Return (X, Y) of the center of cell containing provided text 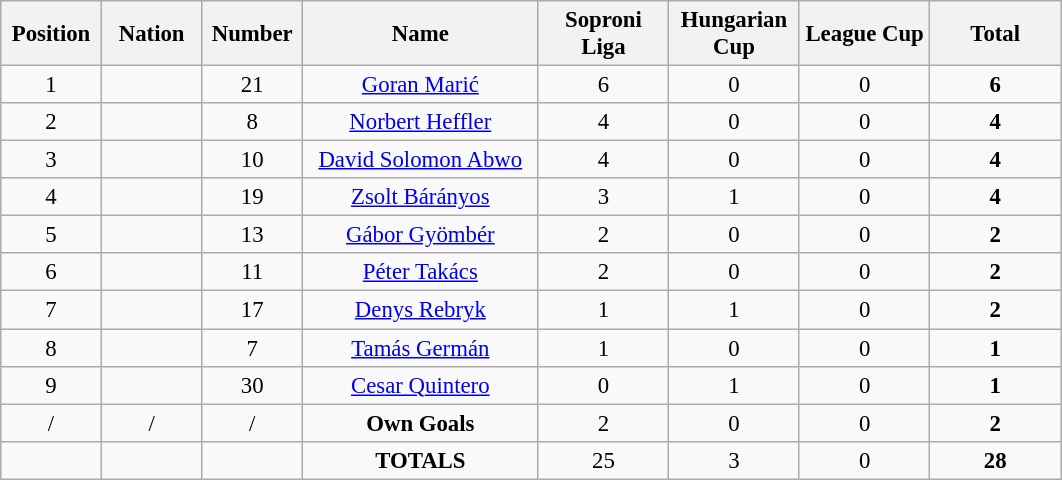
Cesar Quintero (421, 385)
Denys Rebryk (421, 310)
17 (252, 310)
Tamás Germán (421, 348)
Zsolt Bárányos (421, 197)
21 (252, 85)
28 (996, 460)
19 (252, 197)
Péter Takács (421, 273)
Own Goals (421, 423)
Gábor Gyömbér (421, 235)
Nation (152, 34)
5 (52, 235)
13 (252, 235)
Number (252, 34)
10 (252, 160)
Name (421, 34)
Hungarian Cup (734, 34)
Position (52, 34)
Norbert Heffler (421, 122)
TOTALS (421, 460)
Total (996, 34)
30 (252, 385)
11 (252, 273)
Goran Marić (421, 85)
Soproni Liga (604, 34)
25 (604, 460)
David Solomon Abwo (421, 160)
League Cup (864, 34)
9 (52, 385)
